For the text-containing cell, return its midpoint in (X, Y) coordinate format. 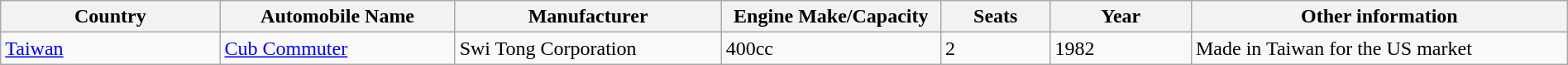
Made in Taiwan for the US market (1379, 48)
Seats (996, 17)
2 (996, 48)
1982 (1121, 48)
400cc (830, 48)
Year (1121, 17)
Cub Commuter (337, 48)
Taiwan (111, 48)
Automobile Name (337, 17)
Engine Make/Capacity (830, 17)
Swi Tong Corporation (588, 48)
Country (111, 17)
Other information (1379, 17)
Manufacturer (588, 17)
